Provide the (x, y) coordinate of the cell's center where the given text is located.  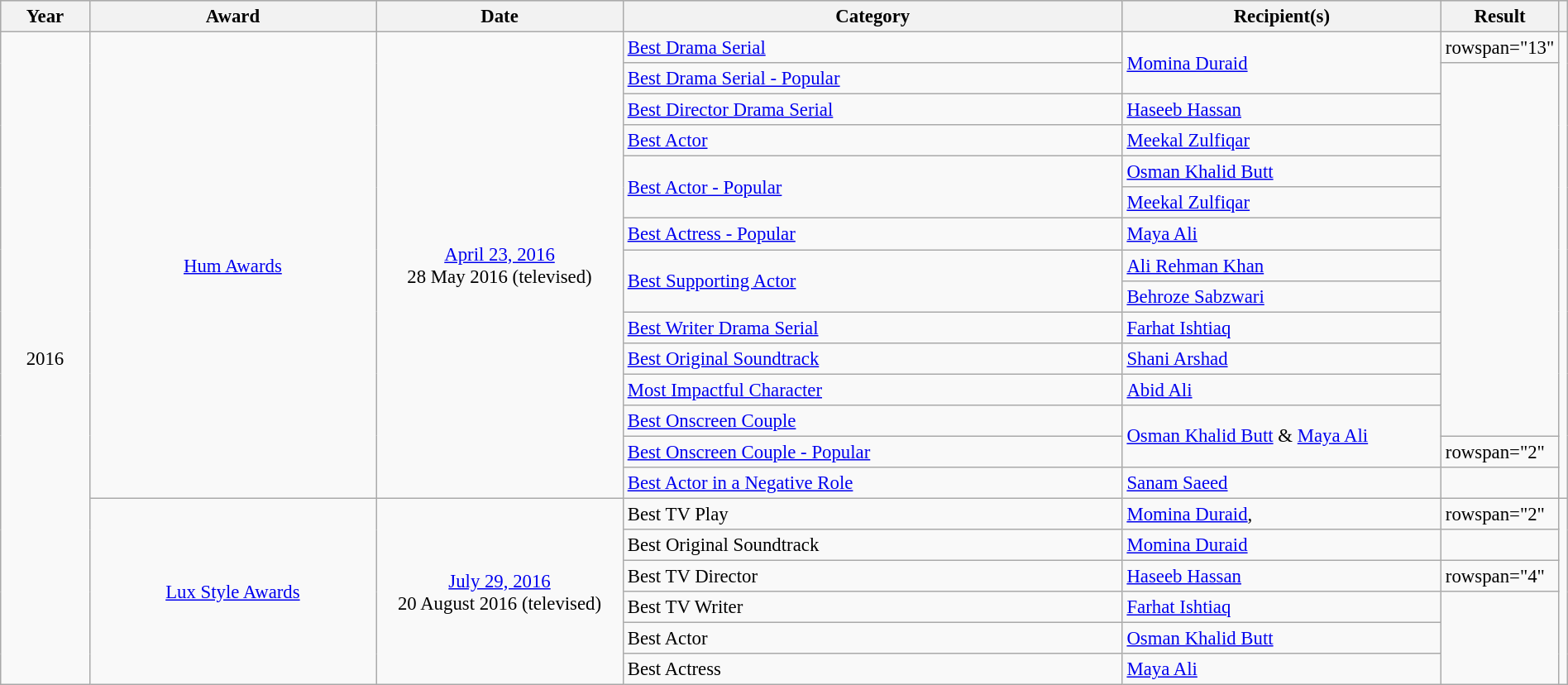
July 29, 201620 August 2016 (televised) (500, 592)
Best Drama Serial (872, 48)
2016 (45, 359)
rowspan="13" (1500, 48)
Award (232, 17)
Date (500, 17)
Best Onscreen Couple - Popular (872, 452)
Behroze Sabzwari (1282, 296)
Sanam Saeed (1282, 483)
Best Actress - Popular (872, 234)
Shani Arshad (1282, 358)
Ali Rehman Khan (1282, 266)
Result (1500, 17)
Momina Duraid, (1282, 514)
Hum Awards (232, 266)
Best Onscreen Couple (872, 421)
Best Writer Drama Serial (872, 328)
Best Director Drama Serial (872, 110)
Year (45, 17)
Best Actor in a Negative Role (872, 483)
Best Actress (872, 669)
Best TV Director (872, 577)
Abid Ali (1282, 390)
Best TV Play (872, 514)
Category (872, 17)
Best Supporting Actor (872, 281)
April 23, 201628 May 2016 (televised) (500, 266)
Best TV Writer (872, 607)
Best Drama Serial - Popular (872, 79)
rowspan="4" (1500, 577)
Recipient(s) (1282, 17)
Most Impactful Character (872, 390)
Lux Style Awards (232, 592)
Osman Khalid Butt & Maya Ali (1282, 437)
Best Actor - Popular (872, 187)
